Pinpoint the cell where the given text exists, returning its (x, y) midpoint coordinate. 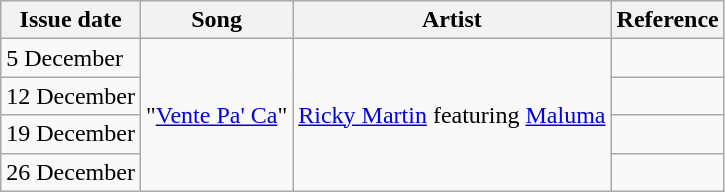
Ricky Martin featuring Maluma (452, 115)
"Vente Pa' Ca" (216, 115)
Song (216, 20)
26 December (71, 172)
Artist (452, 20)
Reference (668, 20)
5 December (71, 58)
19 December (71, 134)
Issue date (71, 20)
12 December (71, 96)
